Provide the [X, Y] coordinate of the cell's center where the given text is located.  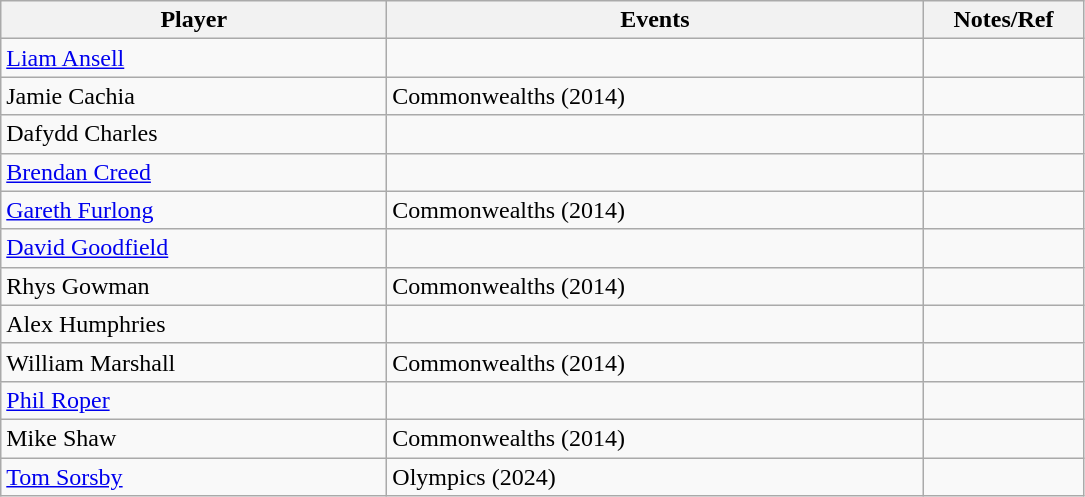
David Goodfield [194, 248]
Jamie Cachia [194, 96]
Player [194, 20]
William Marshall [194, 362]
Mike Shaw [194, 438]
Alex Humphries [194, 324]
Gareth Furlong [194, 210]
Dafydd Charles [194, 134]
Olympics (2024) [655, 477]
Liam Ansell [194, 58]
Notes/Ref [1004, 20]
Rhys Gowman [194, 286]
Brendan Creed [194, 172]
Phil Roper [194, 400]
Tom Sorsby [194, 477]
Events [655, 20]
